Return the (X, Y) coordinate for the center point of the cell that contains the specified text.  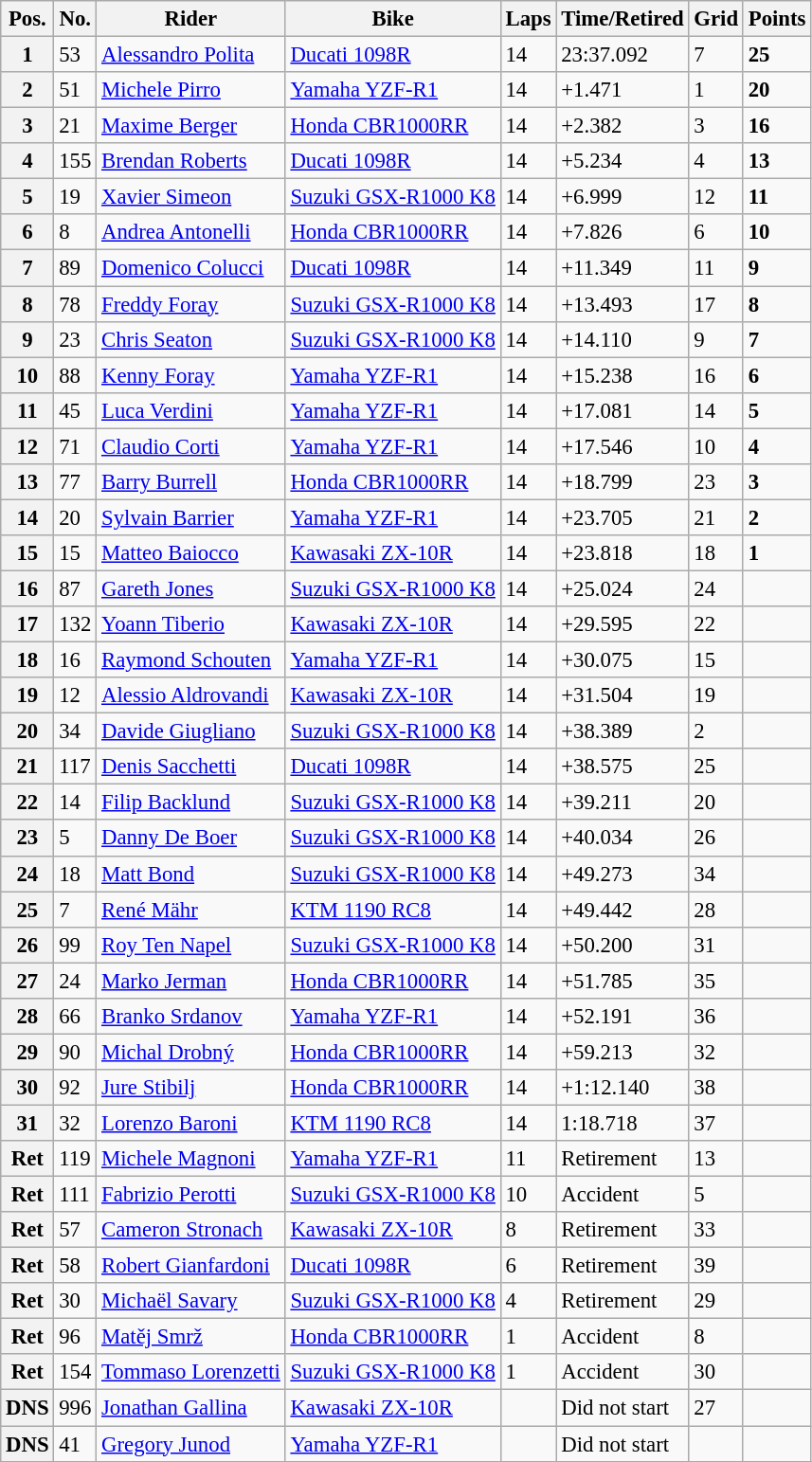
+25.024 (623, 588)
+6.999 (623, 197)
53 (76, 55)
71 (76, 446)
+52.191 (623, 1017)
No. (76, 19)
111 (76, 1195)
Brendan Roberts (191, 161)
87 (76, 588)
23:37.092 (623, 55)
Michele Magnoni (191, 1159)
Jure Stibilj (191, 1088)
Maxime Berger (191, 126)
Jonathan Gallina (191, 1408)
Lorenzo Baroni (191, 1123)
996 (76, 1408)
+1:12.140 (623, 1088)
+11.349 (623, 268)
René Mähr (191, 910)
+38.389 (623, 731)
58 (76, 1266)
Tommaso Lorenzetti (191, 1373)
35 (716, 981)
Rider (191, 19)
Matěj Smrž (191, 1337)
+30.075 (623, 660)
Danny De Boer (191, 839)
Barry Burrell (191, 482)
Andrea Antonelli (191, 232)
Freddy Foray (191, 304)
Michaël Savary (191, 1301)
1:18.718 (623, 1123)
+38.575 (623, 767)
Michal Drobný (191, 1052)
51 (76, 90)
Filip Backlund (191, 803)
Grid (716, 19)
90 (76, 1052)
Fabrizio Perotti (191, 1195)
Gregory Junod (191, 1444)
Claudio Corti (191, 446)
66 (76, 1017)
92 (76, 1088)
Domenico Colucci (191, 268)
+31.504 (623, 695)
Laps (529, 19)
Robert Gianfardoni (191, 1266)
+15.238 (623, 375)
Gareth Jones (191, 588)
+17.081 (623, 410)
41 (76, 1444)
96 (76, 1337)
+23.818 (623, 553)
Bike (392, 19)
+49.273 (623, 874)
Davide Giugliano (191, 731)
33 (716, 1230)
Matteo Baiocco (191, 553)
89 (76, 268)
+23.705 (623, 517)
+13.493 (623, 304)
38 (716, 1088)
88 (76, 375)
Roy Ten Napel (191, 945)
Points (777, 19)
+40.034 (623, 839)
78 (76, 304)
+50.200 (623, 945)
Marko Jerman (191, 981)
57 (76, 1230)
117 (76, 767)
+5.234 (623, 161)
Alessandro Polita (191, 55)
Sylvain Barrier (191, 517)
37 (716, 1123)
Xavier Simeon (191, 197)
+18.799 (623, 482)
+51.785 (623, 981)
99 (76, 945)
Alessio Aldrovandi (191, 695)
Chris Seaton (191, 339)
+14.110 (623, 339)
45 (76, 410)
155 (76, 161)
Michele Pirro (191, 90)
119 (76, 1159)
+17.546 (623, 446)
Raymond Schouten (191, 660)
Kenny Foray (191, 375)
+1.471 (623, 90)
39 (716, 1266)
Time/Retired (623, 19)
+29.595 (623, 624)
Denis Sacchetti (191, 767)
Cameron Stronach (191, 1230)
Luca Verdini (191, 410)
+2.382 (623, 126)
77 (76, 482)
Branko Srdanov (191, 1017)
Pos. (27, 19)
154 (76, 1373)
+59.213 (623, 1052)
Yoann Tiberio (191, 624)
+7.826 (623, 232)
+39.211 (623, 803)
Matt Bond (191, 874)
36 (716, 1017)
132 (76, 624)
+49.442 (623, 910)
